Scan for the cell matching the given text and deliver its [x, y] coordinate at center. 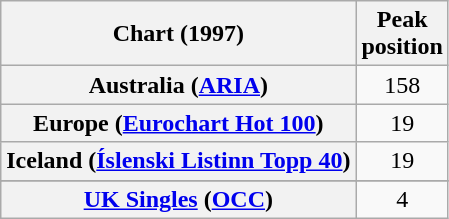
158 [402, 85]
4 [402, 199]
Peakposition [402, 34]
Australia (ARIA) [178, 85]
Iceland (Íslenski Listinn Topp 40) [178, 161]
Chart (1997) [178, 34]
UK Singles (OCC) [178, 199]
Europe (Eurochart Hot 100) [178, 123]
